Search for the cell housing the specified text and yield its [x, y] center coordinate. 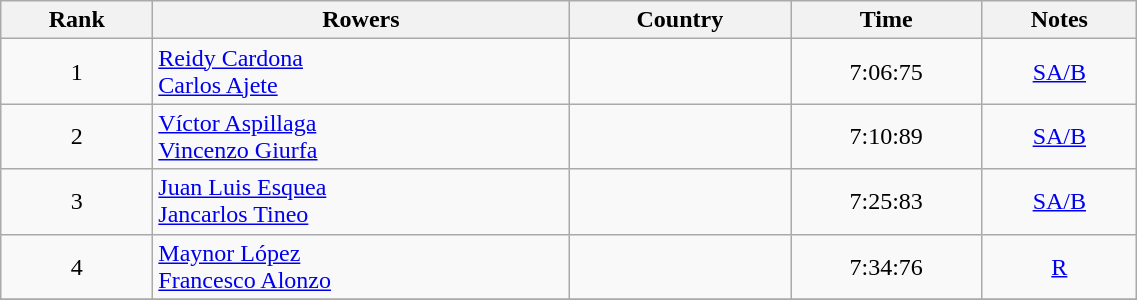
Reidy CardonaCarlos Ajete [361, 72]
2 [77, 136]
Rank [77, 20]
Time [886, 20]
Maynor LópezFrancesco Alonzo [361, 266]
Rowers [361, 20]
3 [77, 202]
7:10:89 [886, 136]
R [1060, 266]
Country [680, 20]
Víctor AspillagaVincenzo Giurfa [361, 136]
Juan Luis EsqueaJancarlos Tineo [361, 202]
Notes [1060, 20]
7:25:83 [886, 202]
1 [77, 72]
4 [77, 266]
7:06:75 [886, 72]
7:34:76 [886, 266]
